Identify which cell holds the provided text, then report its [x, y] central coordinate. 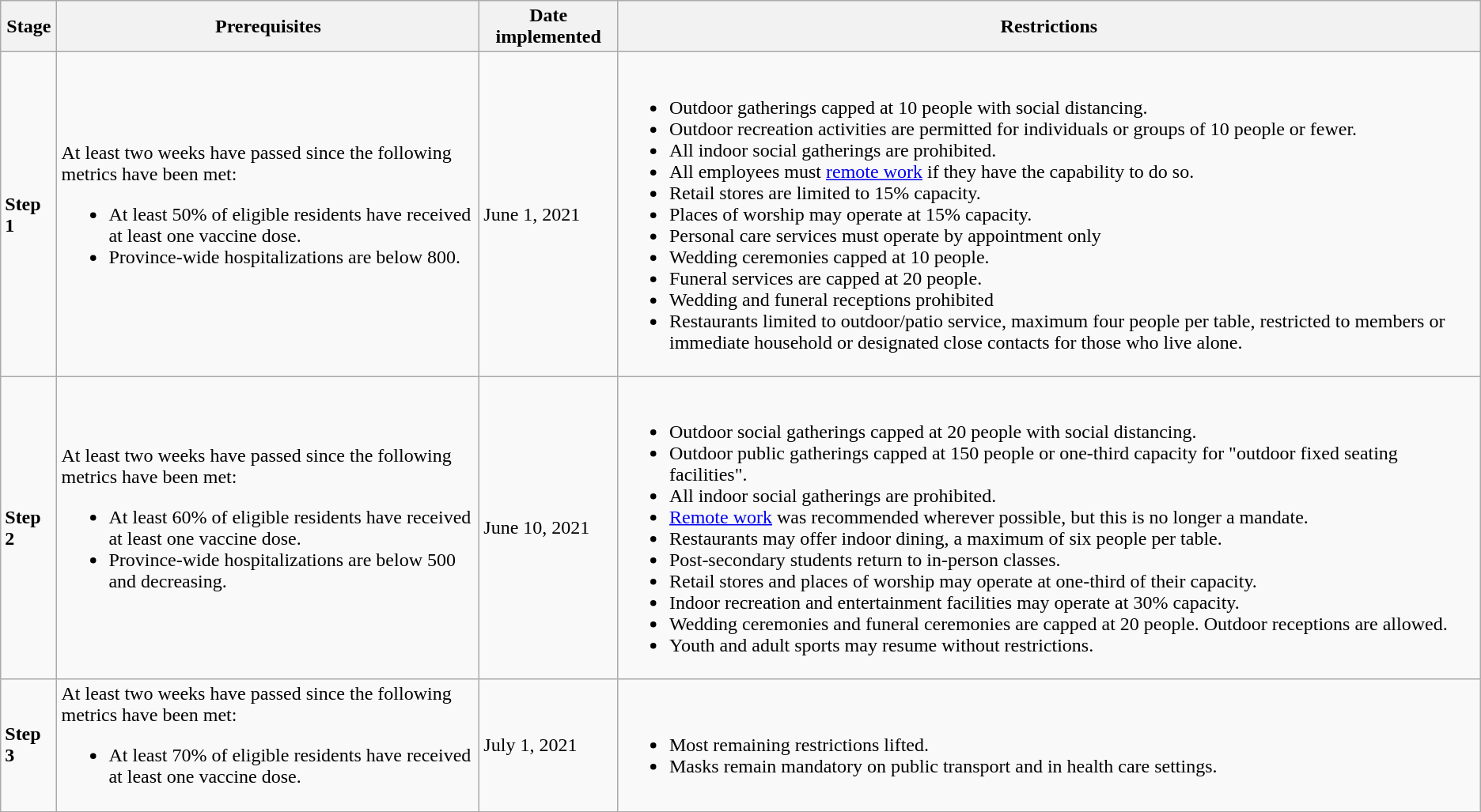
Most remaining restrictions lifted.Masks remain mandatory on public transport and in health care settings. [1049, 745]
Step 1 [28, 214]
Date implemented [549, 27]
July 1, 2021 [549, 745]
At least two weeks have passed since the following metrics have been met:At least 70% of eligible residents have received at least one vaccine dose. [268, 745]
Restrictions [1049, 27]
June 10, 2021 [549, 528]
Step 2 [28, 528]
Stage [28, 27]
Step 3 [28, 745]
June 1, 2021 [549, 214]
Prerequisites [268, 27]
